From the cell containing the given text, extract its center point as (x, y) coordinate. 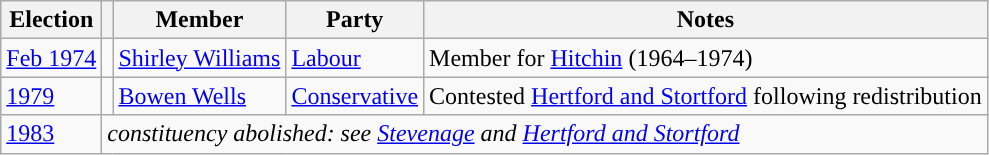
Member for Hitchin (1964–1974) (706, 58)
Shirley Williams (200, 58)
Feb 1974 (52, 58)
Bowen Wells (200, 96)
Election (52, 20)
Member (200, 20)
Party (355, 20)
constituency abolished: see Stevenage and Hertford and Stortford (544, 134)
Contested Hertford and Stortford following redistribution (706, 96)
Notes (706, 20)
1983 (52, 134)
1979 (52, 96)
Labour (355, 58)
Conservative (355, 96)
